Pinpoint the cell where the given text exists, returning its (X, Y) midpoint coordinate. 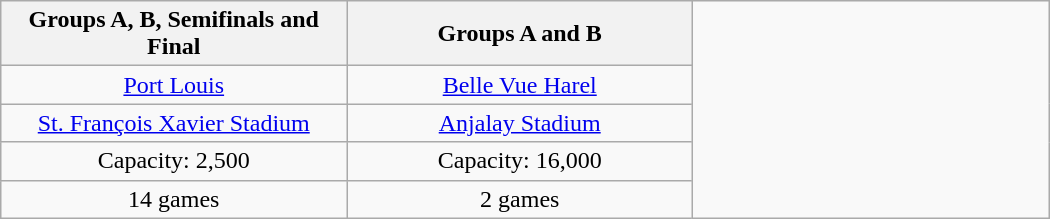
2 games (520, 199)
14 games (174, 199)
Anjalay Stadium (520, 123)
St. François Xavier Stadium (174, 123)
Groups A, B, Semifinals and Final (174, 34)
Belle Vue Harel (520, 85)
Groups A and B (520, 34)
Capacity: 16,000 (520, 161)
Capacity: 2,500 (174, 161)
Port Louis (174, 85)
